Locate the cell with the specified text and output its (X, Y) center coordinate. 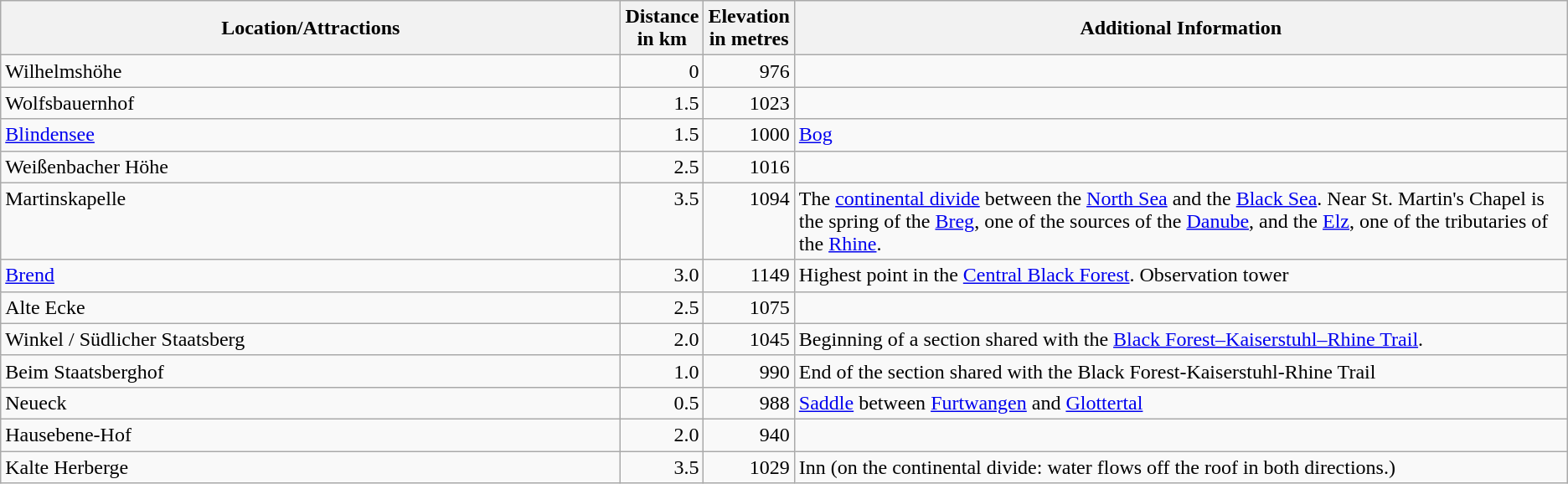
Saddle between Furtwangen and Glottertal (1181, 403)
Winkel / Südlicher Staatsberg (311, 339)
940 (749, 435)
Wolfsbauernhof (311, 103)
Highest point in the Central Black Forest. Observation tower (1181, 275)
0.5 (662, 403)
Location/Attractions (311, 28)
Alte Ecke (311, 307)
1029 (749, 466)
Brend (311, 275)
0 (662, 71)
Inn (on the continental divide: water flows off the roof in both directions.) (1181, 466)
1.0 (662, 371)
Beim Staatsberghof (311, 371)
3.0 (662, 275)
Beginning of a section shared with the Black Forest–Kaiserstuhl–Rhine Trail. (1181, 339)
1149 (749, 275)
Martinskapelle (311, 221)
Additional Information (1181, 28)
1094 (749, 221)
Neueck (311, 403)
Hausebene-Hof (311, 435)
1045 (749, 339)
990 (749, 371)
1023 (749, 103)
976 (749, 71)
1016 (749, 167)
988 (749, 403)
Kalte Herberge (311, 466)
Blindensee (311, 135)
Weißenbacher Höhe (311, 167)
Wilhelmshöhe (311, 71)
1075 (749, 307)
Distance in km (662, 28)
End of the section shared with the Black Forest-Kaiserstuhl-Rhine Trail (1181, 371)
Bog (1181, 135)
Elevation in metres (749, 28)
1000 (749, 135)
